Search for the cell housing the specified text and yield its [x, y] center coordinate. 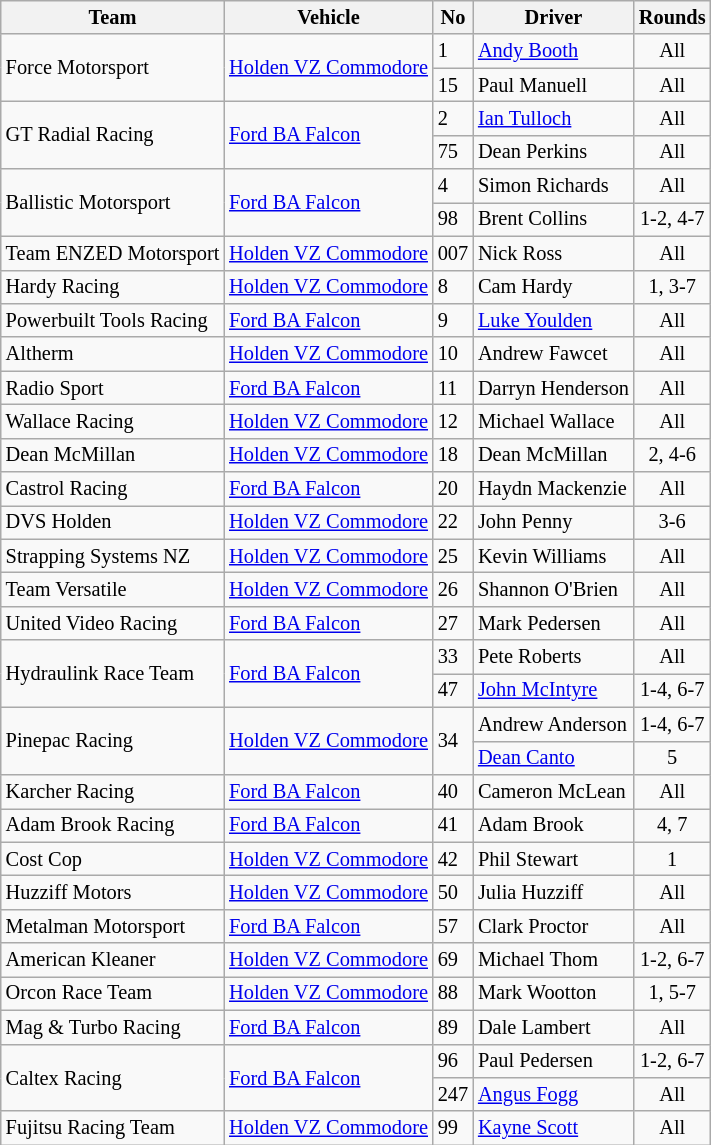
Kevin Williams [554, 556]
Team [112, 17]
26 [453, 589]
34 [453, 740]
1, 3-7 [672, 287]
Dean Perkins [554, 152]
50 [453, 892]
9 [453, 320]
Castrol Racing [112, 489]
Nick Ross [554, 253]
12 [453, 421]
Ballistic Motorsport [112, 202]
Cameron McLean [554, 791]
40 [453, 791]
Huzziff Motors [112, 892]
69 [453, 960]
18 [453, 455]
Mark Wootton [554, 993]
5 [672, 758]
2, 4-6 [672, 455]
Adam Brook Racing [112, 825]
88 [453, 993]
22 [453, 522]
John Penny [554, 522]
96 [453, 1061]
Ian Tulloch [554, 118]
1, 5-7 [672, 993]
Andy Booth [554, 51]
Cam Hardy [554, 287]
Altherm [112, 354]
John McIntyre [554, 690]
Dean Canto [554, 758]
Rounds [672, 17]
DVS Holden [112, 522]
75 [453, 152]
Radio Sport [112, 388]
Metalman Motorsport [112, 926]
Driver [554, 17]
247 [453, 1094]
Pete Roberts [554, 657]
33 [453, 657]
Force Motorsport [112, 68]
25 [453, 556]
Simon Richards [554, 186]
47 [453, 690]
15 [453, 85]
Caltex Racing [112, 1078]
Andrew Anderson [554, 724]
Hardy Racing [112, 287]
4, 7 [672, 825]
41 [453, 825]
Brent Collins [554, 219]
10 [453, 354]
89 [453, 1027]
Luke Youlden [554, 320]
Powerbuilt Tools Racing [112, 320]
Mark Pedersen [554, 623]
Julia Huzziff [554, 892]
Michael Wallace [554, 421]
Michael Thom [554, 960]
No [453, 17]
Orcon Race Team [112, 993]
8 [453, 287]
Wallace Racing [112, 421]
Team ENZED Motorsport [112, 253]
2 [453, 118]
Kayne Scott [554, 1128]
57 [453, 926]
Angus Fogg [554, 1094]
Phil Stewart [554, 859]
Paul Manuell [554, 85]
Team Versatile [112, 589]
Hydraulink Race Team [112, 674]
4 [453, 186]
Clark Proctor [554, 926]
Karcher Racing [112, 791]
Vehicle [328, 17]
42 [453, 859]
Cost Cop [112, 859]
Strapping Systems NZ [112, 556]
Paul Pedersen [554, 1061]
1-2, 4-7 [672, 219]
United Video Racing [112, 623]
99 [453, 1128]
11 [453, 388]
3-6 [672, 522]
Dale Lambert [554, 1027]
Adam Brook [554, 825]
20 [453, 489]
Haydn Mackenzie [554, 489]
98 [453, 219]
007 [453, 253]
27 [453, 623]
Andrew Fawcet [554, 354]
GT Radial Racing [112, 134]
Shannon O'Brien [554, 589]
Darryn Henderson [554, 388]
Pinepac Racing [112, 740]
American Kleaner [112, 960]
Fujitsu Racing Team [112, 1128]
Mag & Turbo Racing [112, 1027]
